Detect which cell encompasses the target text, then output its (X, Y) center coordinate. 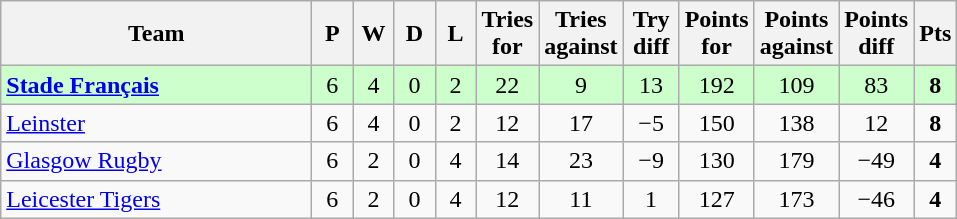
179 (796, 161)
9 (581, 85)
Points for (716, 34)
Tries against (581, 34)
L (456, 34)
P (332, 34)
Team (156, 34)
127 (716, 199)
14 (508, 161)
83 (876, 85)
D (414, 34)
17 (581, 123)
Leicester Tigers (156, 199)
13 (651, 85)
Stade Français (156, 85)
Glasgow Rugby (156, 161)
Tries for (508, 34)
−9 (651, 161)
Points diff (876, 34)
−49 (876, 161)
173 (796, 199)
150 (716, 123)
Leinster (156, 123)
138 (796, 123)
Pts (936, 34)
1 (651, 199)
11 (581, 199)
130 (716, 161)
23 (581, 161)
−5 (651, 123)
22 (508, 85)
Points against (796, 34)
192 (716, 85)
Try diff (651, 34)
−46 (876, 199)
W (374, 34)
109 (796, 85)
